Provide the (x, y) coordinate of the cell's center where the given text is located.  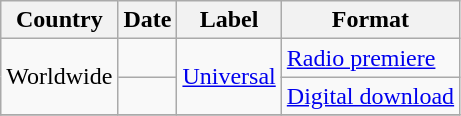
Date (148, 20)
Worldwide (60, 77)
Label (229, 20)
Radio premiere (370, 58)
Country (60, 20)
Universal (229, 77)
Digital download (370, 96)
Format (370, 20)
